Provide the (X, Y) coordinate of the cell's center where the given text is located.  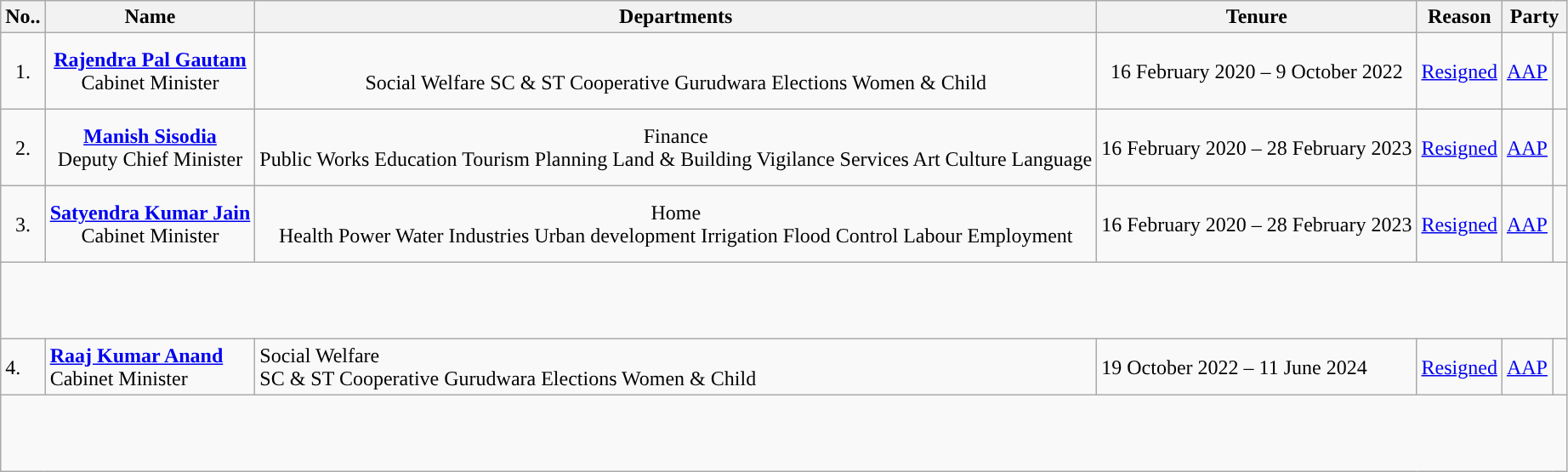
Reason (1459, 17)
Name (150, 17)
Tenure (1257, 17)
19 October 2022 – 11 June 2024 (1257, 367)
Satyendra Kumar JainCabinet Minister (150, 225)
No.. (23, 17)
Party (1534, 17)
1. (23, 71)
2. (23, 148)
Social Welfare SC & ST Cooperative Gurudwara Elections Women & Child (676, 71)
HomeHealth Power Water Industries Urban development Irrigation Flood Control Labour Employment (676, 225)
Rajendra Pal GautamCabinet Minister (150, 71)
3. (23, 225)
Raaj Kumar AnandCabinet Minister (150, 367)
4. (23, 367)
Social WelfareSC & ST Cooperative Gurudwara Elections Women & Child (676, 367)
FinancePublic Works Education Tourism Planning Land & Building Vigilance Services Art Culture Language (676, 148)
16 February 2020 – 9 October 2022 (1257, 71)
Manish SisodiaDeputy Chief Minister (150, 148)
Departments (676, 17)
